Provide the [X, Y] coordinate of the cell's center where the given text is located.  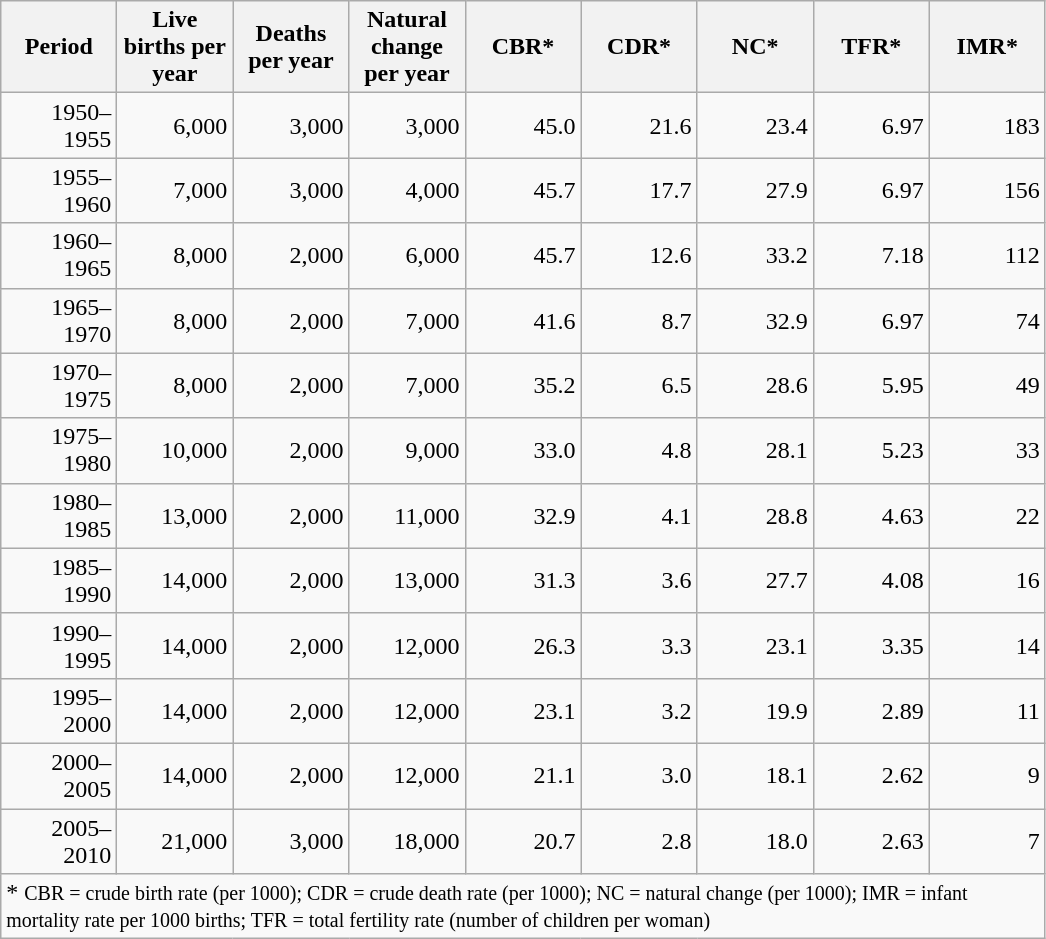
2000–2005 [59, 776]
7.18 [871, 256]
1965–1970 [59, 320]
2.89 [871, 710]
11,000 [407, 516]
9,000 [407, 450]
TFR* [871, 47]
45.0 [523, 126]
10,000 [175, 450]
2.62 [871, 776]
28.1 [755, 450]
4.8 [639, 450]
18.1 [755, 776]
2005–2010 [59, 840]
1960–1965 [59, 256]
17.7 [639, 190]
1955–1960 [59, 190]
49 [987, 386]
CDR* [639, 47]
23.4 [755, 126]
35.2 [523, 386]
3.0 [639, 776]
1950–1955 [59, 126]
5.95 [871, 386]
19.9 [755, 710]
1985–1990 [59, 580]
156 [987, 190]
1975–1980 [59, 450]
2.8 [639, 840]
NC* [755, 47]
4.08 [871, 580]
28.8 [755, 516]
6.5 [639, 386]
11 [987, 710]
3.6 [639, 580]
21.6 [639, 126]
21.1 [523, 776]
IMR* [987, 47]
112 [987, 256]
18.0 [755, 840]
3.2 [639, 710]
7 [987, 840]
Period [59, 47]
14 [987, 646]
4.63 [871, 516]
Live births per year [175, 47]
18,000 [407, 840]
16 [987, 580]
20.7 [523, 840]
2.63 [871, 840]
28.6 [755, 386]
33 [987, 450]
21,000 [175, 840]
3.35 [871, 646]
26.3 [523, 646]
12.6 [639, 256]
1970–1975 [59, 386]
9 [987, 776]
31.3 [523, 580]
183 [987, 126]
27.9 [755, 190]
5.23 [871, 450]
Deaths per year [291, 47]
4,000 [407, 190]
22 [987, 516]
1980–1985 [59, 516]
33.2 [755, 256]
8.7 [639, 320]
CBR* [523, 47]
Natural change per year [407, 47]
1990–1995 [59, 646]
27.7 [755, 580]
33.0 [523, 450]
3.3 [639, 646]
1995–2000 [59, 710]
41.6 [523, 320]
4.1 [639, 516]
74 [987, 320]
